Find where the given text appears and provide that cell's center as (x, y) coordinate. 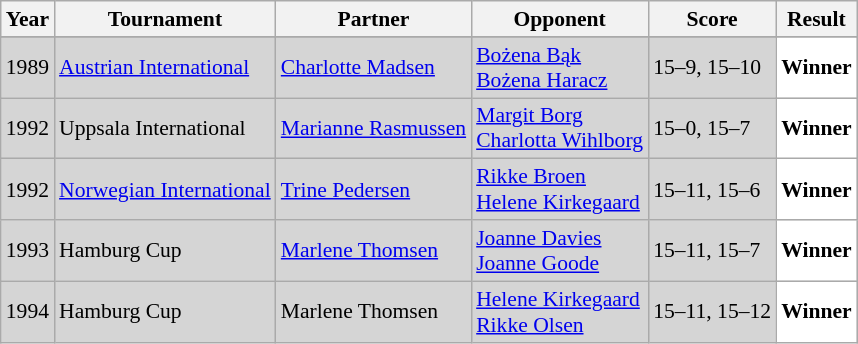
Rikke Broen Helene Kirkegaard (560, 190)
Helene Kirkegaard Rikke Olsen (560, 312)
15–0, 15–7 (712, 128)
1993 (28, 250)
Opponent (560, 19)
Bożena Bąk Bożena Haracz (560, 68)
1994 (28, 312)
Joanne Davies Joanne Goode (560, 250)
Year (28, 19)
Austrian International (165, 68)
Trine Pedersen (374, 190)
15–11, 15–7 (712, 250)
Score (712, 19)
1989 (28, 68)
15–11, 15–6 (712, 190)
Uppsala International (165, 128)
Marianne Rasmussen (374, 128)
Partner (374, 19)
Charlotte Madsen (374, 68)
15–11, 15–12 (712, 312)
Tournament (165, 19)
15–9, 15–10 (712, 68)
Result (816, 19)
Norwegian International (165, 190)
Margit Borg Charlotta Wihlborg (560, 128)
